Determine the (X, Y) coordinate at the center of the cell enclosing the given text.  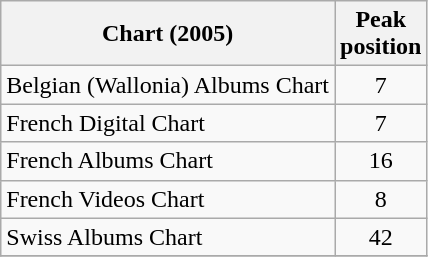
Swiss Albums Chart (168, 237)
French Albums Chart (168, 161)
8 (380, 199)
42 (380, 237)
Chart (2005) (168, 34)
Peakposition (380, 34)
French Videos Chart (168, 199)
French Digital Chart (168, 123)
Belgian (Wallonia) Albums Chart (168, 85)
16 (380, 161)
